Identify which cell holds the provided text, then report its [x, y] central coordinate. 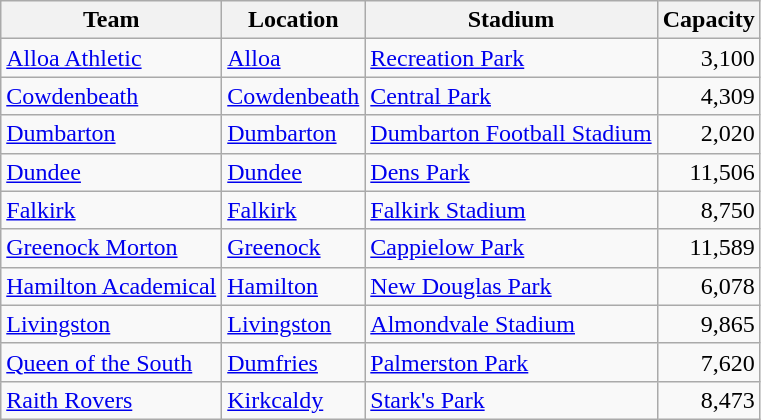
Dens Park [511, 172]
Hamilton Academical [112, 286]
Stadium [511, 20]
9,865 [708, 324]
Capacity [708, 20]
Alloa [294, 58]
Hamilton [294, 286]
Kirkcaldy [294, 400]
New Douglas Park [511, 286]
Dumbarton Football Stadium [511, 134]
7,620 [708, 362]
Palmerston Park [511, 362]
11,589 [708, 248]
11,506 [708, 172]
Queen of the South [112, 362]
Recreation Park [511, 58]
Alloa Athletic [112, 58]
Raith Rovers [112, 400]
8,473 [708, 400]
Dumfries [294, 362]
Greenock Morton [112, 248]
3,100 [708, 58]
Almondvale Stadium [511, 324]
4,309 [708, 96]
Central Park [511, 96]
Stark's Park [511, 400]
Team [112, 20]
Cappielow Park [511, 248]
6,078 [708, 286]
2,020 [708, 134]
8,750 [708, 210]
Greenock [294, 248]
Location [294, 20]
Falkirk Stadium [511, 210]
